Search for the cell housing the specified text and yield its [x, y] center coordinate. 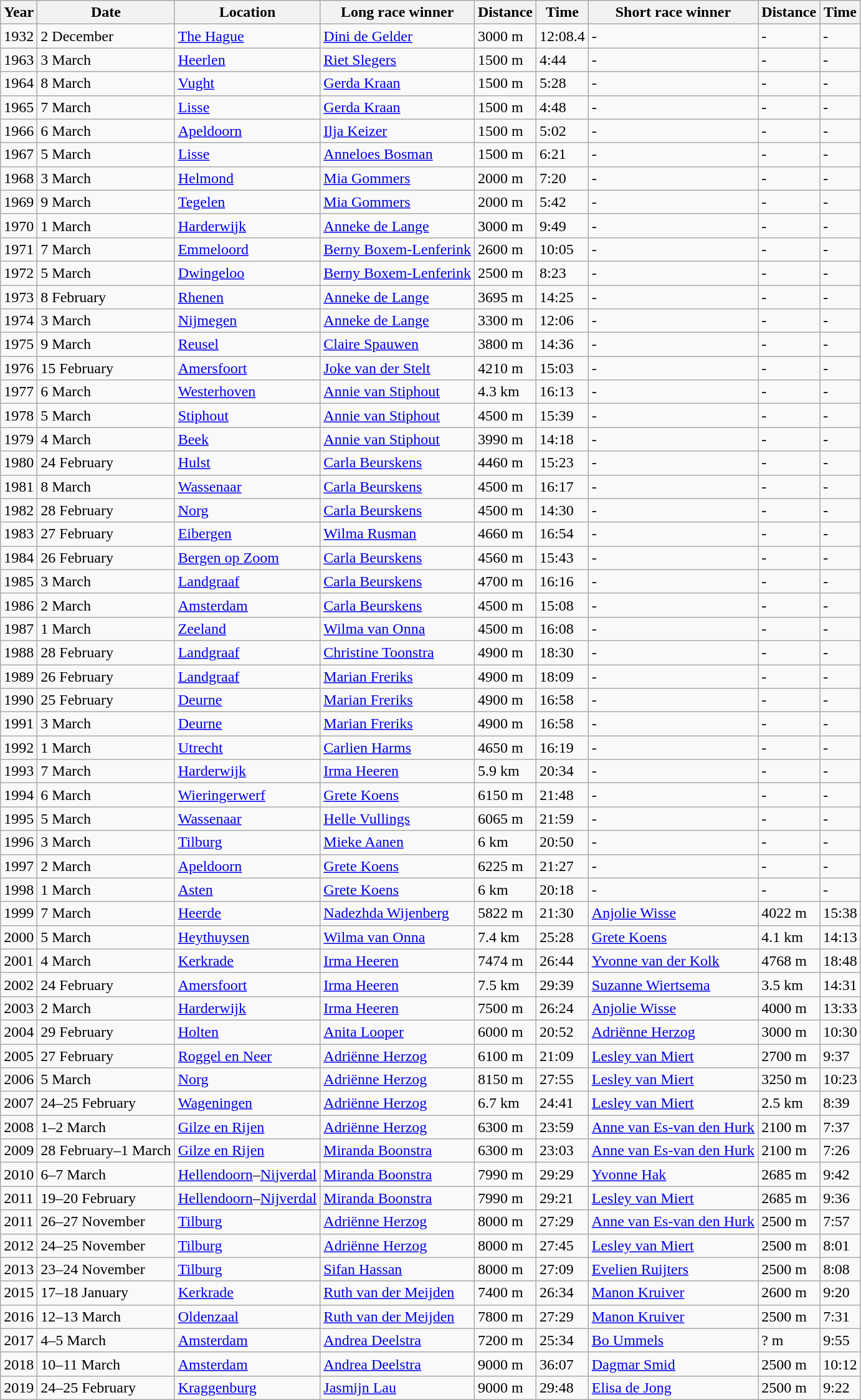
29:39 [563, 984]
10–11 March [106, 1364]
16:13 [563, 392]
2008 [19, 1127]
1967 [19, 155]
9:42 [840, 1174]
7.4 km [505, 937]
15:43 [563, 558]
5822 m [505, 913]
4460 m [505, 463]
24–25 November [106, 1245]
29:21 [563, 1198]
Sifan Hassan [397, 1269]
1988 [19, 652]
16:19 [563, 748]
Mieke Aanen [397, 842]
Long race winner [397, 12]
14:36 [563, 345]
18:30 [563, 652]
20:34 [563, 771]
Tegelen [247, 202]
2016 [19, 1317]
2019 [19, 1388]
12–13 March [106, 1317]
Kraggenburg [247, 1388]
15 February [106, 368]
1991 [19, 724]
20:52 [563, 1032]
2009 [19, 1151]
9:55 [840, 1340]
10:05 [563, 249]
2.5 km [789, 1103]
1989 [19, 676]
25:28 [563, 937]
15:08 [563, 605]
1993 [19, 771]
? m [789, 1340]
26:34 [563, 1293]
7500 m [505, 1008]
3300 m [505, 321]
7:26 [840, 1151]
2001 [19, 961]
2017 [19, 1340]
Joke van der Stelt [397, 368]
Christine Toonstra [397, 652]
Yvonne Hak [673, 1174]
6225 m [505, 866]
Elisa de Jong [673, 1388]
Helmond [247, 178]
Dini de Gelder [397, 36]
7:57 [840, 1222]
Stiphout [247, 416]
Rhenen [247, 297]
Bo Ummels [673, 1340]
26:24 [563, 1008]
4.1 km [789, 937]
25:34 [563, 1340]
2003 [19, 1008]
2006 [19, 1080]
6100 m [505, 1056]
2012 [19, 1245]
Heythuysen [247, 937]
1994 [19, 795]
21:59 [563, 819]
1979 [19, 439]
4210 m [505, 368]
2007 [19, 1103]
1–2 March [106, 1127]
1970 [19, 226]
7:37 [840, 1127]
The Hague [247, 36]
3800 m [505, 345]
Hulst [247, 463]
Short race winner [673, 12]
Roggel en Neer [247, 1056]
8:23 [563, 273]
3695 m [505, 297]
6150 m [505, 795]
1964 [19, 83]
1983 [19, 534]
2 December [106, 36]
1995 [19, 819]
29 February [106, 1032]
1972 [19, 273]
1986 [19, 605]
4000 m [789, 1008]
15:23 [563, 463]
7474 m [505, 961]
6000 m [505, 1032]
7:31 [840, 1317]
13:33 [840, 1008]
Reusel [247, 345]
2004 [19, 1032]
Heerlen [247, 60]
20:18 [563, 890]
19–20 February [106, 1198]
1932 [19, 36]
1973 [19, 297]
Oldenzaal [247, 1317]
1990 [19, 700]
8:08 [840, 1269]
16:54 [563, 534]
6.7 km [505, 1103]
1980 [19, 463]
26:44 [563, 961]
2000 [19, 937]
5:42 [563, 202]
24:41 [563, 1103]
7800 m [505, 1317]
36:07 [563, 1364]
2002 [19, 984]
Beek [247, 439]
7.5 km [505, 984]
8 February [106, 297]
27:55 [563, 1080]
9:36 [840, 1198]
5.9 km [505, 771]
4022 m [789, 913]
Anita Looper [397, 1032]
16:08 [563, 629]
6:21 [563, 155]
27:09 [563, 1269]
16:17 [563, 487]
3.5 km [789, 984]
4.3 km [505, 392]
6065 m [505, 819]
Yvonne van der Kolk [673, 961]
4650 m [505, 748]
2013 [19, 1269]
4:44 [563, 60]
1998 [19, 890]
8:39 [840, 1103]
1999 [19, 913]
Emmeloord [247, 249]
1974 [19, 321]
14:31 [840, 984]
1978 [19, 416]
21:48 [563, 795]
29:29 [563, 1174]
1971 [19, 249]
Anneloes Bosman [397, 155]
3990 m [505, 439]
8150 m [505, 1080]
Location [247, 12]
Claire Spauwen [397, 345]
Asten [247, 890]
21:09 [563, 1056]
Holten [247, 1032]
21:30 [563, 913]
Nijmegen [247, 321]
1965 [19, 107]
10:23 [840, 1080]
1996 [19, 842]
Heerde [247, 913]
18:09 [563, 676]
Vught [247, 83]
9:37 [840, 1056]
7400 m [505, 1293]
14:13 [840, 937]
9:49 [563, 226]
9:20 [840, 1293]
29:48 [563, 1388]
Wieringerwerf [247, 795]
1969 [19, 202]
1985 [19, 581]
18:48 [840, 961]
Wageningen [247, 1103]
15:38 [840, 913]
2018 [19, 1364]
Nadezhda Wijenberg [397, 913]
Suzanne Wiertsema [673, 984]
4700 m [505, 581]
1966 [19, 131]
1963 [19, 60]
2010 [19, 1174]
Eibergen [247, 534]
1975 [19, 345]
2005 [19, 1056]
1984 [19, 558]
14:18 [563, 439]
15:39 [563, 416]
1977 [19, 392]
Year [19, 12]
7200 m [505, 1340]
Helle Vullings [397, 819]
2700 m [789, 1056]
Wilma Rusman [397, 534]
Dwingeloo [247, 273]
4560 m [505, 558]
1981 [19, 487]
Date [106, 12]
1987 [19, 629]
1997 [19, 866]
7:20 [563, 178]
23–24 November [106, 1269]
25 February [106, 700]
14:30 [563, 510]
3250 m [789, 1080]
Carlien Harms [397, 748]
4–5 March [106, 1340]
12:08.4 [563, 36]
17–18 January [106, 1293]
6–7 March [106, 1174]
Ilja Keizer [397, 131]
1968 [19, 178]
28 February–1 March [106, 1151]
10:30 [840, 1032]
21:27 [563, 866]
Dagmar Smid [673, 1364]
16:16 [563, 581]
1976 [19, 368]
5:28 [563, 83]
Utrecht [247, 748]
1992 [19, 748]
5:02 [563, 131]
23:03 [563, 1151]
2015 [19, 1293]
4768 m [789, 961]
Jasmijn Lau [397, 1388]
8:01 [840, 1245]
10:12 [840, 1364]
23:59 [563, 1127]
Riet Slegers [397, 60]
Evelien Ruijters [673, 1269]
1982 [19, 510]
9:22 [840, 1388]
Zeeland [247, 629]
12:06 [563, 321]
Bergen op Zoom [247, 558]
4660 m [505, 534]
15:03 [563, 368]
20:50 [563, 842]
4:48 [563, 107]
14:25 [563, 297]
27:45 [563, 1245]
Westerhoven [247, 392]
26–27 November [106, 1222]
